Pinpoint the cell where the given text exists, returning its [x, y] midpoint coordinate. 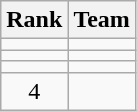
4 [34, 91]
Rank [34, 20]
Team [102, 20]
